For the text-containing cell, return its midpoint in (x, y) coordinate format. 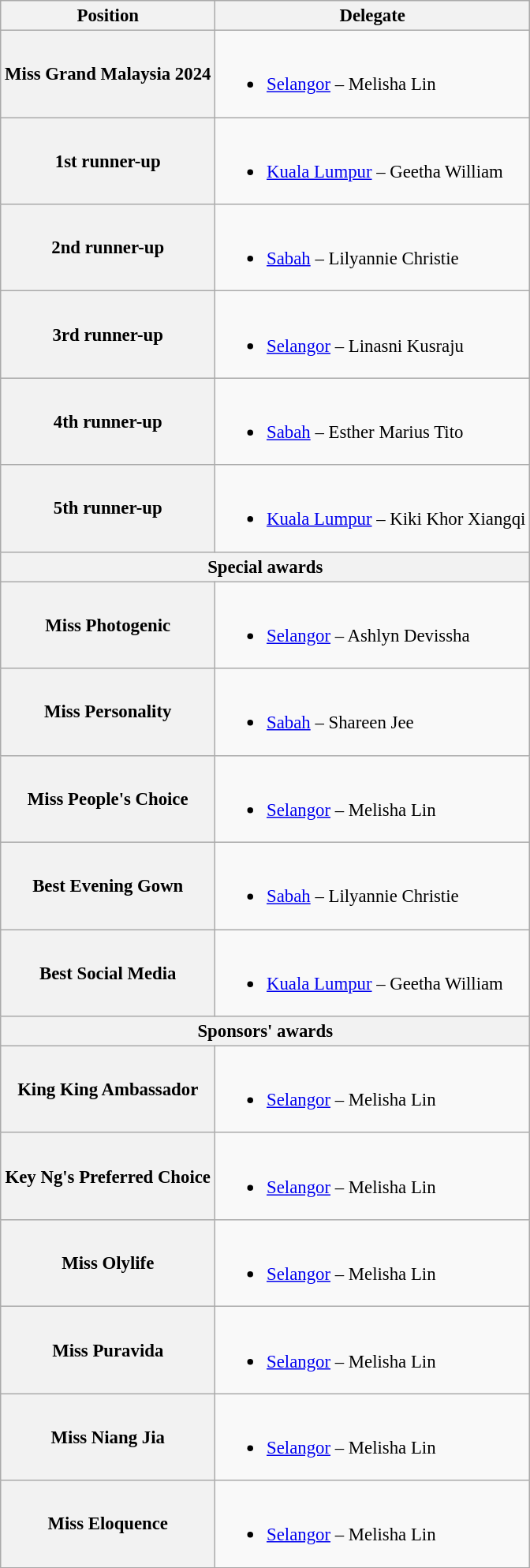
3rd runner-up (108, 335)
Best Social Media (108, 973)
Special awards (265, 567)
Miss Grand Malaysia 2024 (108, 74)
Miss Personality (108, 712)
Miss Photogenic (108, 625)
Miss Eloquence (108, 1524)
Sabah – Shareen Jee (372, 712)
1st runner-up (108, 161)
2nd runner-up (108, 248)
Sabah – Esther Marius Tito (372, 421)
King King Ambassador (108, 1089)
Miss Niang Jia (108, 1437)
4th runner-up (108, 421)
Miss Olylife (108, 1263)
Selangor – Ashlyn Devissha (372, 625)
Selangor – Linasni Kusraju (372, 335)
Position (108, 16)
Best Evening Gown (108, 886)
5th runner-up (108, 508)
Sponsors' awards (265, 1031)
Key Ng's Preferred Choice (108, 1177)
Delegate (372, 16)
Miss People's Choice (108, 799)
Kuala Lumpur – Kiki Khor Xiangqi (372, 508)
Miss Puravida (108, 1350)
